From the cell containing the given text, extract its center point as [X, Y] coordinate. 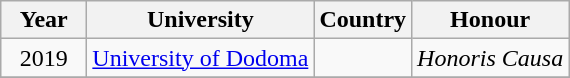
University of Dodoma [200, 58]
2019 [44, 58]
Honoris Causa [490, 58]
University [200, 20]
Year [44, 20]
Honour [490, 20]
Country [363, 20]
